Return the (x, y) coordinate for the center point of the cell that contains the specified text.  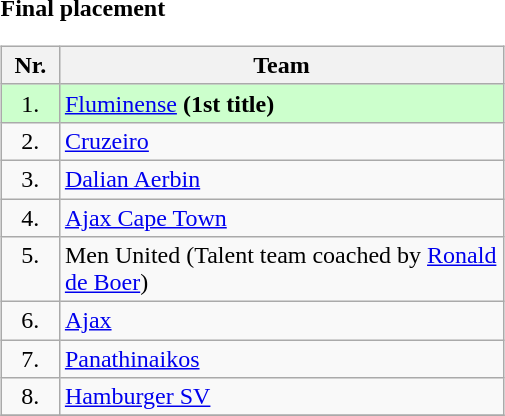
Men United (Talent team coached by Ronald de Boer) (281, 270)
Team (281, 65)
7. (30, 359)
5. (30, 270)
8. (30, 397)
Ajax Cape Town (281, 217)
1. (30, 103)
2. (30, 141)
Ajax (281, 321)
Panathinaikos (281, 359)
Nr. (30, 65)
Dalian Aerbin (281, 179)
Fluminense (1st title) (281, 103)
3. (30, 179)
6. (30, 321)
Cruzeiro (281, 141)
Hamburger SV (281, 397)
4. (30, 217)
